Search for the cell housing the specified text and yield its [X, Y] center coordinate. 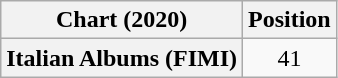
41 [290, 58]
Position [290, 20]
Chart (2020) [122, 20]
Italian Albums (FIMI) [122, 58]
